Find where the given text appears and provide that cell's center as [x, y] coordinate. 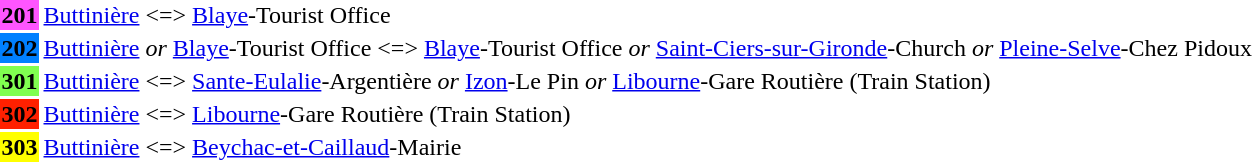
303 [20, 147]
302 [20, 114]
301 [20, 81]
202 [20, 48]
201 [20, 15]
